From the cell containing the given text, extract its center point as [X, Y] coordinate. 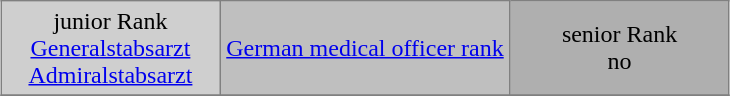
German medical officer rank [366, 48]
senior Rankno [619, 48]
junior RankGeneralstabsarzt Admiralstabsarzt [110, 48]
